Output the (X, Y) coordinate of the center of the cell containing the given text.  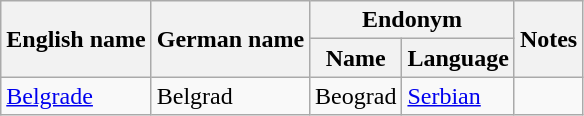
Name (356, 58)
English name (76, 39)
Beograd (356, 96)
German name (230, 39)
Serbian (458, 96)
Belgrad (230, 96)
Language (458, 58)
Endonym (412, 20)
Belgrade (76, 96)
Notes (548, 39)
